Identify which cell holds the provided text, then report its (X, Y) central coordinate. 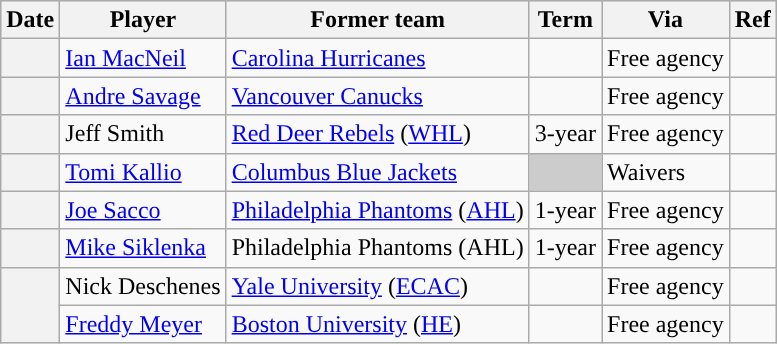
Tomi Kallio (143, 172)
Carolina Hurricanes (378, 58)
Red Deer Rebels (WHL) (378, 134)
Former team (378, 20)
Columbus Blue Jackets (378, 172)
Waivers (666, 172)
Boston University (HE) (378, 324)
Ian MacNeil (143, 58)
Term (565, 20)
Joe Sacco (143, 210)
Date (30, 20)
3-year (565, 134)
Andre Savage (143, 96)
Player (143, 20)
Ref (752, 20)
Jeff Smith (143, 134)
Mike Siklenka (143, 248)
Nick Deschenes (143, 286)
Yale University (ECAC) (378, 286)
Via (666, 20)
Freddy Meyer (143, 324)
Vancouver Canucks (378, 96)
